Search for the cell housing the specified text and yield its (X, Y) center coordinate. 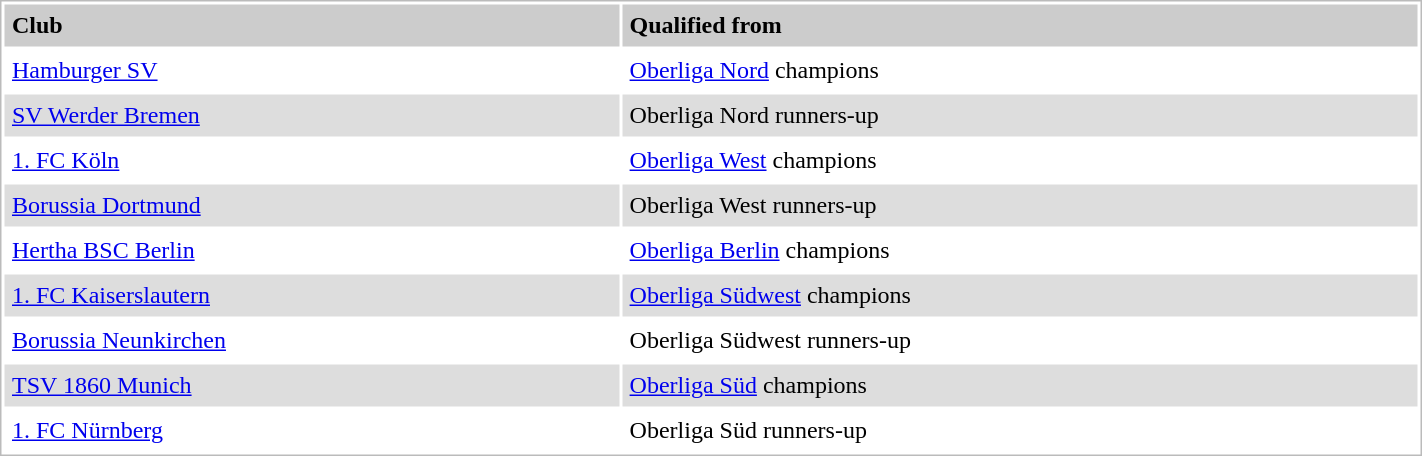
Oberliga Berlin champions (1020, 251)
Qualified from (1020, 25)
1. FC Kaiserslautern (312, 295)
Oberliga Südwest champions (1020, 295)
TSV 1860 Munich (312, 385)
Borussia Dortmund (312, 205)
SV Werder Bremen (312, 115)
Oberliga West champions (1020, 161)
Oberliga Süd champions (1020, 385)
Hertha BSC Berlin (312, 251)
Club (312, 25)
Borussia Neunkirchen (312, 341)
Hamburger SV (312, 71)
1. FC Nürnberg (312, 431)
Oberliga Südwest runners-up (1020, 341)
Oberliga Süd runners-up (1020, 431)
Oberliga Nord champions (1020, 71)
Oberliga Nord runners-up (1020, 115)
Oberliga West runners-up (1020, 205)
1. FC Köln (312, 161)
